Return the (X, Y) coordinate for the center point of the cell that contains the specified text.  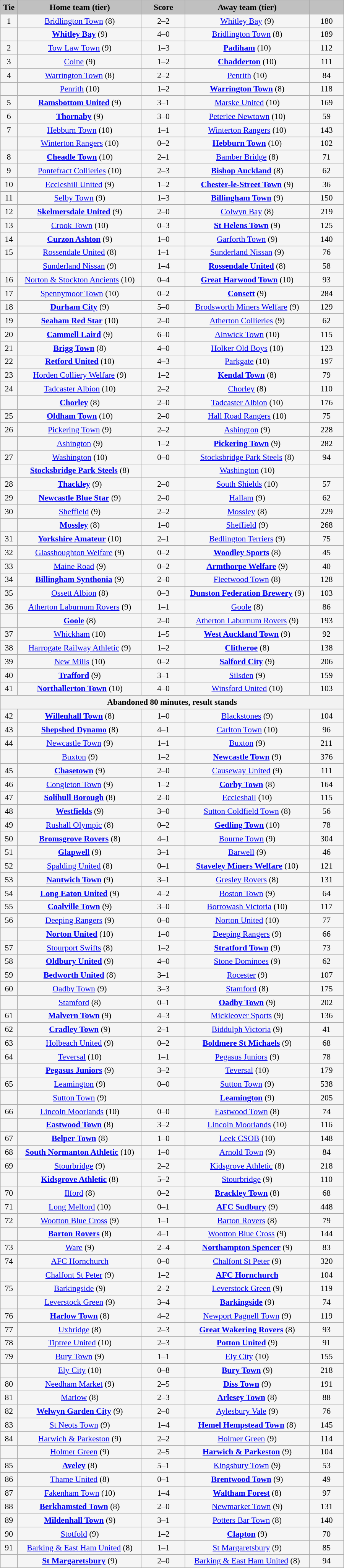
47 (9, 798)
Padiham (10) (247, 48)
28 (9, 484)
Consett (9) (247, 293)
Thornaby (9) (80, 116)
Hemel Hempstead Town (8) (247, 1425)
197 (326, 362)
205 (326, 1098)
189 (326, 34)
7 (9, 130)
1 (9, 21)
Rocester (9) (247, 975)
34 (9, 580)
Leek CSOB (10) (247, 1139)
268 (326, 525)
Brentwood Town (9) (247, 1480)
Holbeach United (9) (80, 1043)
128 (326, 580)
121 (326, 866)
10 (9, 184)
Bamber Bridge (8) (247, 157)
Thackley (9) (80, 484)
69 (9, 1166)
320 (326, 1262)
51 (9, 852)
Potton United (9) (247, 1343)
159 (326, 675)
Great Wakering Rovers (8) (247, 1330)
Belper Town (8) (80, 1139)
12 (9, 212)
Harrogate Railway Athletic (9) (80, 648)
228 (326, 430)
Away team (tier) (247, 7)
Yorkshire Amateur (10) (80, 539)
Welwyn Garden City (9) (80, 1412)
169 (326, 103)
West Auckland Town (9) (247, 634)
Glapwell (9) (80, 852)
118 (326, 89)
144 (326, 1234)
Garforth Town (9) (247, 239)
176 (326, 403)
37 (9, 634)
282 (326, 443)
65 (9, 1084)
92 (326, 634)
Northampton Spencer (9) (247, 1248)
39 (9, 662)
117 (326, 907)
Woodley Sports (8) (247, 553)
Clapton (9) (247, 1534)
Ware (9) (80, 1248)
Bedlington Terriers (9) (247, 539)
Fleetwood Town (8) (247, 580)
St Helens Town (9) (247, 225)
Bromsgrove Rovers (8) (80, 839)
5–1 (163, 1466)
Skelmersdale United (9) (80, 212)
16 (9, 280)
Bedworth United (8) (80, 975)
Barwell (9) (247, 852)
Northallerton Town (10) (80, 689)
Spalding United (8) (80, 866)
6–0 (163, 334)
44 (9, 743)
143 (326, 130)
Brodsworth Miners Welfare (9) (247, 307)
Colwyn Bay (8) (247, 212)
125 (326, 225)
43 (9, 730)
24 (9, 389)
Newport Pagnell Town (9) (247, 1316)
55 (9, 907)
Newcastle Blue Star (9) (80, 498)
Chester-le-Street Town (9) (247, 184)
191 (326, 1384)
5–0 (163, 307)
13 (9, 225)
123 (326, 348)
Dunston Federation Brewery (9) (247, 593)
206 (326, 662)
Staveley Miners Welfare (10) (247, 866)
Horden Colliery Welfare (9) (80, 375)
Boston Town (9) (247, 893)
Biddulph Victoria (9) (247, 1030)
New Mills (10) (80, 662)
145 (326, 1425)
Marske United (10) (247, 103)
Seaham Red Star (10) (80, 321)
5–2 (163, 1180)
Waltham Forest (8) (247, 1493)
Stourport Swifts (8) (80, 948)
Tie (9, 7)
Brigg Town (8) (80, 348)
17 (9, 293)
60 (9, 989)
Salford City (9) (247, 662)
Malvern Town (9) (80, 1016)
6 (9, 116)
179 (326, 1071)
102 (326, 143)
11 (9, 198)
89 (9, 1521)
2 (9, 48)
26 (9, 430)
202 (326, 1002)
Ossett Albion (8) (80, 593)
Boldmere St Michaels (9) (247, 1043)
Carlton Town (10) (247, 730)
Berkhamsted Town (8) (80, 1507)
114 (326, 1439)
Great Harwood Town (10) (247, 280)
1–5 (163, 634)
136 (326, 1016)
Stotfold (9) (80, 1534)
448 (326, 1207)
Hallam (9) (247, 498)
4 (9, 75)
61 (9, 1016)
Trafford (9) (80, 675)
54 (9, 893)
Stone Dominoes (9) (247, 962)
19 (9, 321)
180 (326, 21)
Gedling Town (10) (247, 825)
Oldbury United (9) (80, 962)
138 (326, 648)
Arnold Town (9) (247, 1152)
116 (326, 1125)
Colne (9) (80, 62)
Coalville Town (9) (80, 907)
Ilford (8) (80, 1193)
23 (9, 375)
Borrowash Victoria (10) (247, 907)
96 (326, 730)
St Neots Town (9) (80, 1425)
Maine Road (9) (80, 566)
Congleton Town (9) (80, 784)
Rushall Olympic (8) (80, 825)
8 (9, 157)
Mildenhall Town (9) (80, 1521)
Brackley Town (8) (247, 1193)
Oldham Town (10) (80, 416)
3 (9, 62)
Cradley Town (9) (80, 1030)
Thame United (8) (80, 1480)
Spennymoor Town (10) (80, 293)
164 (326, 784)
Solihull Borough (8) (80, 798)
15 (9, 253)
Cheadle Town (10) (80, 157)
Bourne Town (9) (247, 839)
50 (9, 839)
South Shields (10) (247, 484)
Ramsbottom United (9) (80, 103)
Winsford United (10) (247, 689)
Norton & Stockton Ancients (10) (80, 280)
Eccleshill United (9) (80, 184)
Home team (tier) (80, 7)
31 (9, 539)
9 (9, 171)
376 (326, 757)
Alnwick Town (10) (247, 334)
Armthorpe Welfare (9) (247, 566)
Atherton Collieries (9) (247, 321)
Causeway United (9) (247, 771)
27 (9, 457)
3–4 (163, 1302)
14 (9, 239)
Nantwich Town (9) (80, 880)
Bishop Auckland (8) (247, 171)
Hall Road Rangers (10) (247, 416)
Blackstones (9) (247, 716)
67 (9, 1139)
Retford United (10) (80, 362)
Shepshed Dynamo (8) (80, 730)
Sutton Coldfield Town (8) (247, 812)
Kingsbury Town (9) (247, 1466)
63 (9, 1043)
81 (9, 1398)
Harlow Town (8) (80, 1316)
284 (326, 293)
175 (326, 989)
90 (9, 1534)
Willenhall Town (8) (80, 716)
82 (9, 1412)
3–3 (163, 989)
42 (9, 716)
48 (9, 812)
Whickham (10) (80, 634)
Eccleshall (10) (247, 798)
Kendal Town (8) (247, 375)
Stratford Town (9) (247, 948)
129 (326, 307)
Uxbridge (8) (80, 1330)
20 (9, 334)
Long Eaton United (9) (80, 893)
21 (9, 348)
Score (163, 7)
0–8 (163, 1371)
Selby Town (9) (80, 198)
Tiptree United (10) (80, 1343)
Abandoned 80 minutes, result stands (172, 703)
72 (9, 1221)
Pontefract Collieries (10) (80, 171)
Curzon Ashton (9) (80, 239)
Needham Market (9) (80, 1384)
Billingham Synthonia (9) (80, 580)
193 (326, 621)
32 (9, 553)
Diss Town (9) (247, 1384)
35 (9, 593)
30 (9, 512)
Newmarket Town (9) (247, 1507)
148 (326, 1139)
Chasetown (9) (80, 771)
South Normanton Athletic (10) (80, 1152)
Cammell Laird (9) (80, 334)
Aveley (8) (80, 1466)
Silsden (9) (247, 675)
5 (9, 103)
2–4 (163, 1248)
18 (9, 307)
Westfields (9) (80, 812)
87 (9, 1493)
Fakenham Town (10) (80, 1493)
Clitheroe (8) (247, 648)
38 (9, 648)
112 (326, 48)
Holker Old Boys (10) (247, 348)
304 (326, 839)
Chadderton (10) (247, 62)
107 (326, 975)
80 (9, 1384)
97 (326, 1493)
Glasshoughton Welfare (9) (80, 553)
Gresley Rovers (8) (247, 880)
Long Melford (10) (80, 1207)
Corby Town (8) (247, 784)
Parkgate (10) (247, 362)
25 (9, 416)
52 (9, 866)
Peterlee Newtown (10) (247, 116)
0–4 (163, 280)
150 (326, 198)
33 (9, 566)
155 (326, 1357)
219 (326, 212)
29 (9, 498)
Arlesey Town (8) (247, 1398)
Crook Town (10) (80, 225)
Aylesbury Vale (9) (247, 1412)
538 (326, 1084)
Billingham Town (9) (247, 198)
Marlow (8) (80, 1398)
22 (9, 362)
AFC Sudbury (9) (247, 1207)
Mickleover Sports (9) (247, 1016)
Potters Bar Town (8) (247, 1521)
211 (326, 743)
Tow Law Town (9) (80, 48)
Durham City (9) (80, 307)
229 (326, 512)
